Locate the cell with the specified text and output its [X, Y] center coordinate. 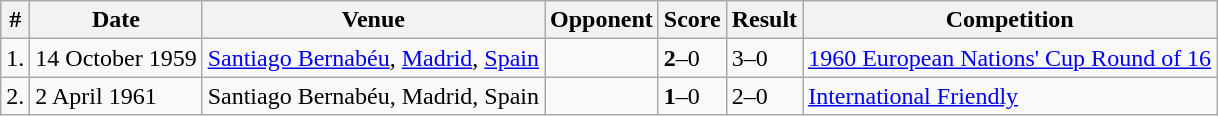
Result [764, 20]
Score [692, 20]
14 October 1959 [116, 58]
2. [16, 96]
3–0 [764, 58]
International Friendly [1010, 96]
# [16, 20]
Competition [1010, 20]
2 April 1961 [116, 96]
Opponent [602, 20]
1. [16, 58]
Venue [373, 20]
Date [116, 20]
1–0 [692, 96]
1960 European Nations' Cup Round of 16 [1010, 58]
